Detect which cell encompasses the target text, then output its (x, y) center coordinate. 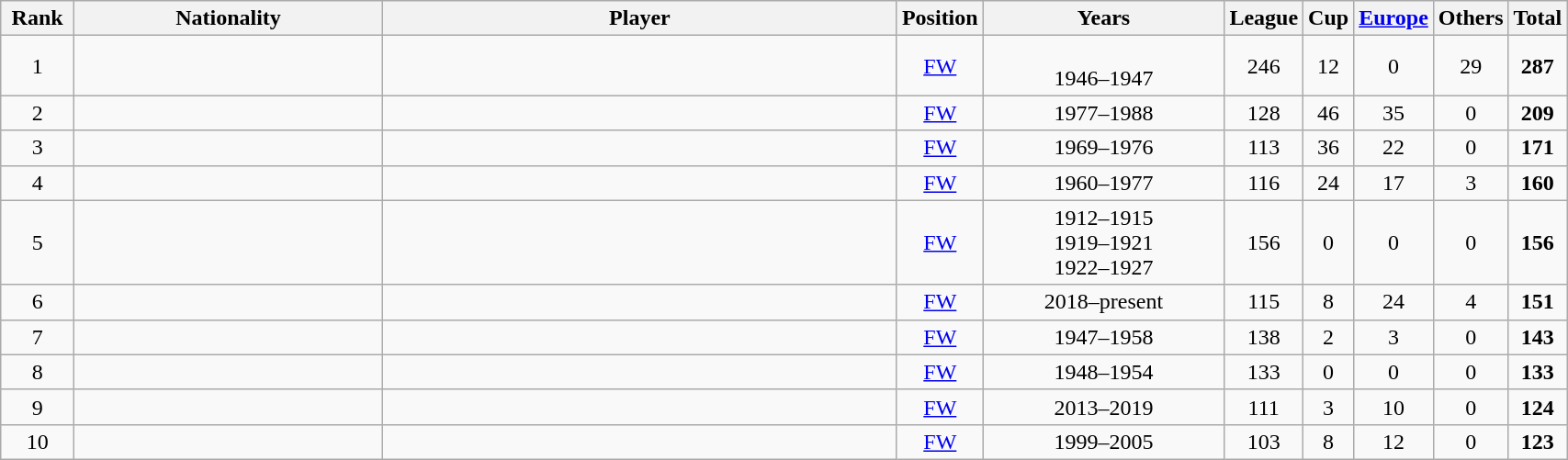
Position (940, 18)
151 (1538, 302)
115 (1264, 302)
29 (1471, 66)
1969–1976 (1104, 148)
246 (1264, 66)
143 (1538, 337)
1947–1958 (1104, 337)
Player (639, 18)
22 (1394, 148)
6 (38, 302)
1977–1988 (1104, 113)
Years (1104, 18)
113 (1264, 148)
Nationality (229, 18)
116 (1264, 183)
1960–1977 (1104, 183)
124 (1538, 407)
209 (1538, 113)
Others (1471, 18)
1 (38, 66)
Europe (1394, 18)
1948–1954 (1104, 372)
1999–2005 (1104, 442)
17 (1394, 183)
1946–1947 (1104, 66)
5 (38, 242)
1912–19151919–19211922–1927 (1104, 242)
160 (1538, 183)
2018–present (1104, 302)
287 (1538, 66)
111 (1264, 407)
League (1264, 18)
35 (1394, 113)
7 (38, 337)
Total (1538, 18)
128 (1264, 113)
Rank (38, 18)
36 (1328, 148)
Cup (1328, 18)
123 (1538, 442)
103 (1264, 442)
138 (1264, 337)
9 (38, 407)
171 (1538, 148)
2013–2019 (1104, 407)
46 (1328, 113)
